From the cell containing the given text, extract its center point as [x, y] coordinate. 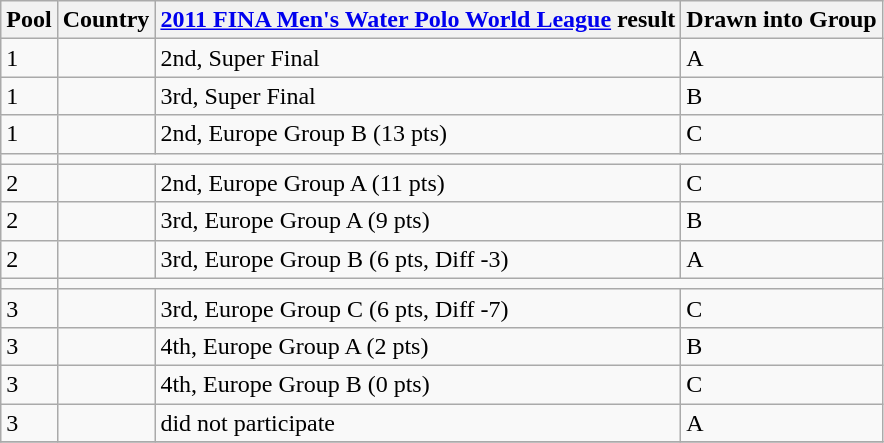
4th, Europe Group A (2 pts) [418, 346]
Drawn into Group [782, 20]
2nd, Europe Group A (11 pts) [418, 183]
3rd, Europe Group B (6 pts, Diff -3) [418, 259]
2011 FINA Men's Water Polo World League result [418, 20]
3rd, Europe Group A (9 pts) [418, 221]
did not participate [418, 423]
4th, Europe Group B (0 pts) [418, 384]
Country [106, 20]
2nd, Super Final [418, 58]
Pool [29, 20]
3rd, Super Final [418, 96]
2nd, Europe Group B (13 pts) [418, 134]
3rd, Europe Group C (6 pts, Diff -7) [418, 308]
